Find where the given text appears and provide that cell's center as (x, y) coordinate. 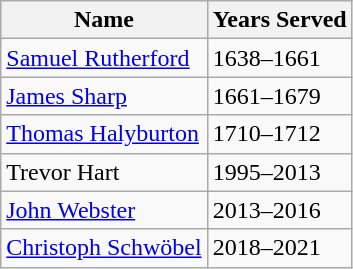
1661–1679 (280, 96)
James Sharp (104, 96)
John Webster (104, 210)
Name (104, 20)
1995–2013 (280, 172)
Christoph Schwöbel (104, 248)
1710–1712 (280, 134)
2018–2021 (280, 248)
Years Served (280, 20)
Trevor Hart (104, 172)
Thomas Halyburton (104, 134)
1638–1661 (280, 58)
2013–2016 (280, 210)
Samuel Rutherford (104, 58)
